Scan for the cell matching the given text and deliver its [X, Y] coordinate at center. 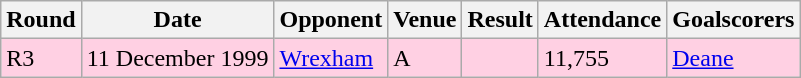
Goalscorers [734, 20]
Result [500, 20]
Wrexham [331, 58]
Round [41, 20]
Attendance [602, 20]
Opponent [331, 20]
11 December 1999 [178, 58]
A [425, 58]
Date [178, 20]
Venue [425, 20]
Deane [734, 58]
11,755 [602, 58]
R3 [41, 58]
